Provide the (X, Y) coordinate of the cell's center where the given text is located.  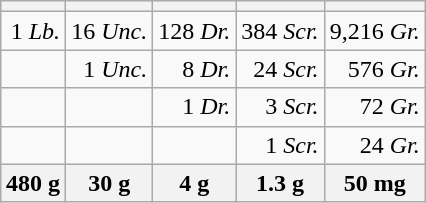
576 Gr. (374, 69)
1 Dr. (194, 107)
50 mg (374, 183)
1 Unc. (110, 69)
24 Gr. (374, 145)
480 g (34, 183)
24 Scr. (280, 69)
16 Unc. (110, 31)
1 Scr. (280, 145)
4 g (194, 183)
72 Gr. (374, 107)
1 Lb. (34, 31)
128 Dr. (194, 31)
1.3 g (280, 183)
8 Dr. (194, 69)
9,216 Gr. (374, 31)
384 Scr. (280, 31)
30 g (110, 183)
3 Scr. (280, 107)
